Extract the [X, Y] coordinate from the center of the cell holding the provided text.  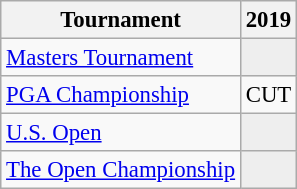
Tournament [121, 20]
U.S. Open [121, 133]
CUT [268, 95]
PGA Championship [121, 95]
Masters Tournament [121, 58]
The Open Championship [121, 170]
2019 [268, 20]
